From the cell containing the given text, extract its center point as [X, Y] coordinate. 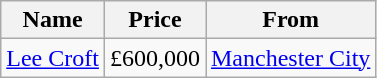
Price [154, 20]
Manchester City [291, 58]
£600,000 [154, 58]
Lee Croft [53, 58]
Name [53, 20]
From [291, 20]
